Locate the cell with the specified text and output its [X, Y] center coordinate. 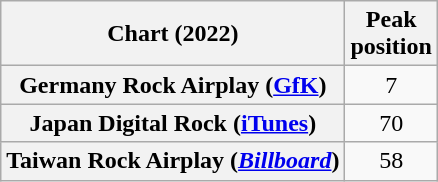
58 [391, 161]
Peakposition [391, 34]
Taiwan Rock Airplay (Billboard) [173, 161]
Japan Digital Rock (iTunes) [173, 123]
Chart (2022) [173, 34]
7 [391, 85]
70 [391, 123]
Germany Rock Airplay (GfK) [173, 85]
